Find where the given text appears and provide that cell's center as [X, Y] coordinate. 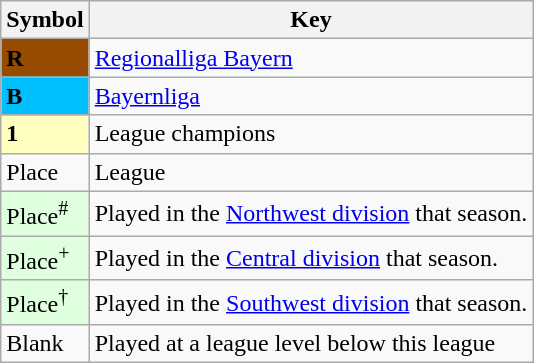
Played in the Central division that season. [311, 258]
Symbol [45, 20]
R [45, 58]
Played in the Northwest division that season. [311, 214]
Blank [45, 344]
Bayernliga [311, 96]
Place [45, 172]
Played at a league level below this league [311, 344]
Regionalliga Bayern [311, 58]
League champions [311, 134]
1 [45, 134]
Place+ [45, 258]
Played in the Southwest division that season. [311, 302]
Key [311, 20]
Place# [45, 214]
League [311, 172]
B [45, 96]
Place† [45, 302]
